Find where the given text appears and provide that cell's center as [X, Y] coordinate. 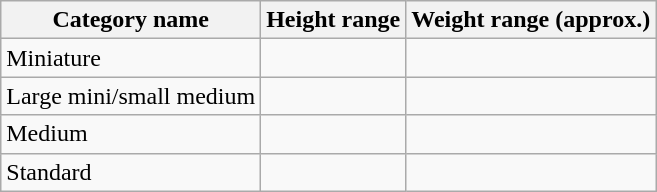
Category name [131, 20]
Height range [334, 20]
Medium [131, 134]
Large mini/small medium [131, 96]
Weight range (approx.) [531, 20]
Miniature [131, 58]
Standard [131, 172]
